Pinpoint the cell where the given text exists, returning its (X, Y) midpoint coordinate. 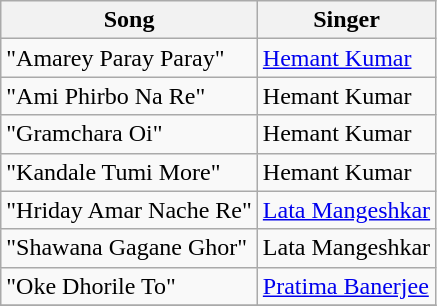
"Kandale Tumi More" (130, 172)
Singer (346, 20)
Song (130, 20)
"Hriday Amar Nache Re" (130, 210)
"Oke Dhorile To" (130, 286)
"Shawana Gagane Ghor" (130, 248)
"Ami Phirbo Na Re" (130, 96)
"Amarey Paray Paray" (130, 58)
Pratima Banerjee (346, 286)
"Gramchara Oi" (130, 134)
